Locate the cell with the specified text and output its [x, y] center coordinate. 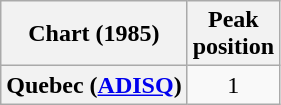
Peakposition [233, 34]
Quebec (ADISQ) [94, 85]
Chart (1985) [94, 34]
1 [233, 85]
